Extract the [X, Y] coordinate from the center of the cell holding the provided text.  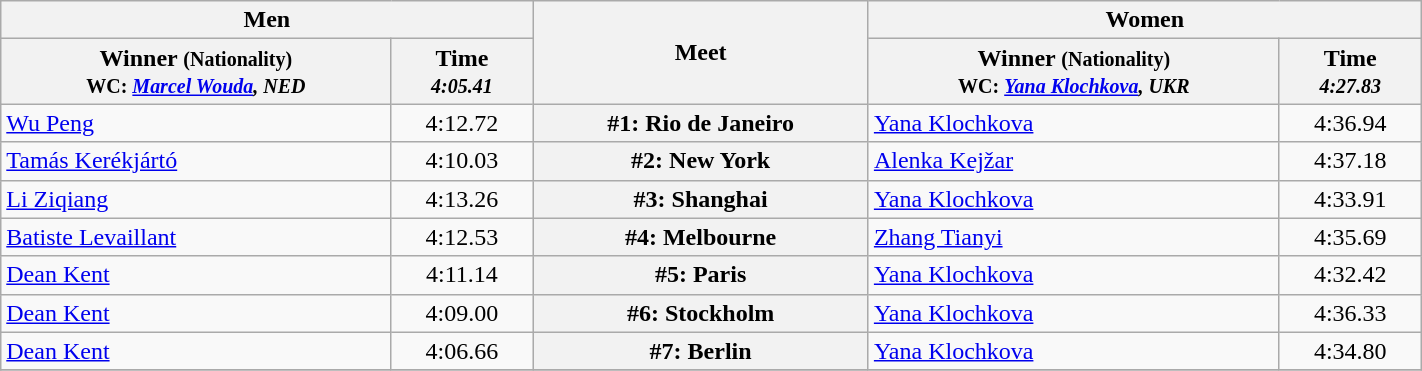
#2: New York [700, 161]
#4: Melbourne [700, 237]
4:06.66 [462, 351]
4:33.91 [1350, 199]
#6: Stockholm [700, 313]
4:11.14 [462, 275]
4:34.80 [1350, 351]
4:36.94 [1350, 123]
Time 4:27.83 [1350, 72]
4:36.33 [1350, 313]
Batiste Levaillant [196, 237]
Zhang Tianyi [1074, 237]
#3: Shanghai [700, 199]
Tamás Kerékjártó [196, 161]
Li Ziqiang [196, 199]
Alenka Kejžar [1074, 161]
Meet [700, 52]
4:37.18 [1350, 161]
Time 4:05.41 [462, 72]
#7: Berlin [700, 351]
4:09.00 [462, 313]
4:12.72 [462, 123]
4:10.03 [462, 161]
#5: Paris [700, 275]
#1: Rio de Janeiro [700, 123]
4:12.53 [462, 237]
4:13.26 [462, 199]
4:32.42 [1350, 275]
Wu Peng [196, 123]
Winner (Nationality) WC: Yana Klochkova, UKR [1074, 72]
Winner (Nationality) WC: Marcel Wouda, NED [196, 72]
4:35.69 [1350, 237]
Women [1144, 20]
Men [267, 20]
